Return the [X, Y] coordinate for the center point of the cell that contains the specified text.  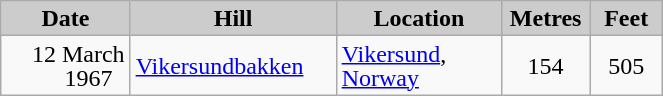
Vikersundbakken [233, 66]
Vikersund, Norway [419, 66]
Hill [233, 18]
Metres [546, 18]
154 [546, 66]
Date [66, 18]
Location [419, 18]
505 [626, 66]
12 March 1967 [66, 66]
Feet [626, 18]
